Determine the [X, Y] coordinate at the center of the cell enclosing the given text.  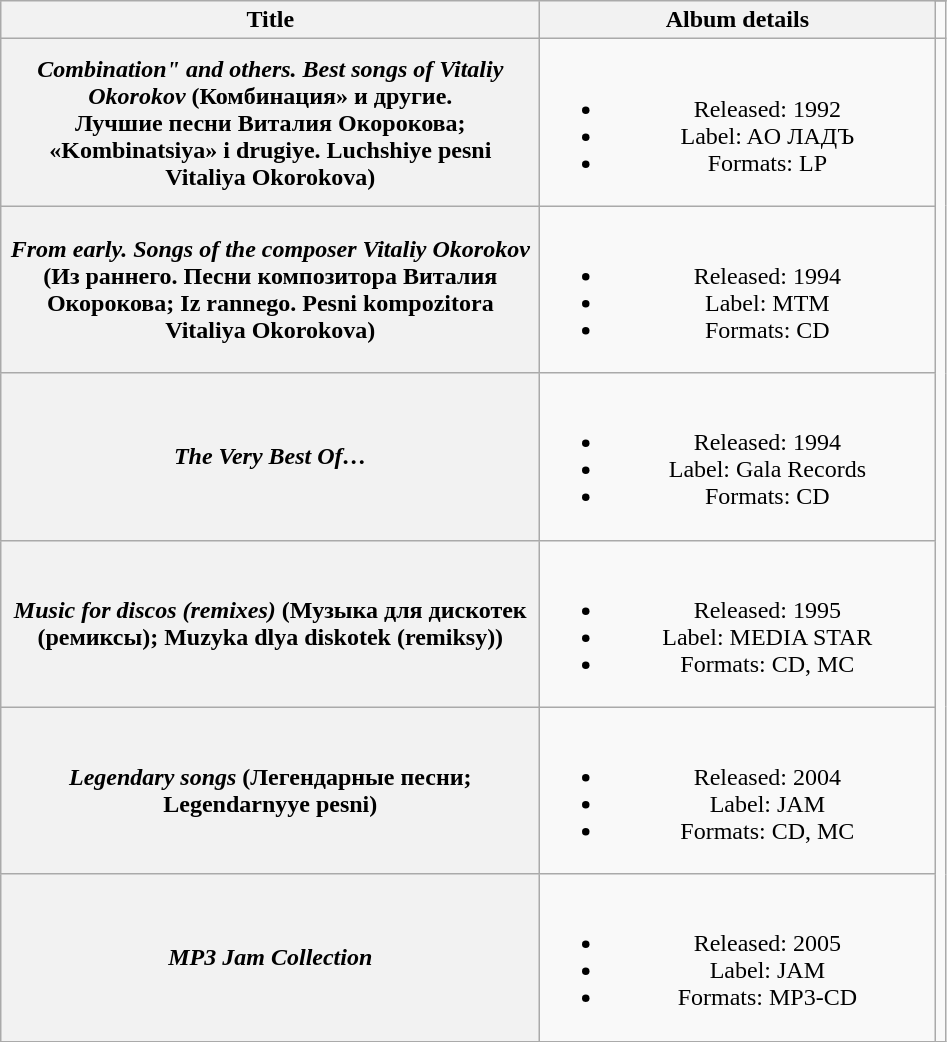
Released: 1994 Label: MTMFormats: CD [738, 290]
MP3 Jam Collection [270, 958]
Released: 1994 Label: Gala RecordsFormats: CD [738, 456]
Legendary songs (Легендарные песни; Legendarnyye pesni) [270, 790]
The Very Best Of… [270, 456]
Title [270, 20]
Released: 1995 Label: MEDIA STARFormats: CD, MC [738, 624]
Album details [738, 20]
Music for discos (remixes) (Музыка для дискотек (ремиксы); Muzyka dlya diskotek (remiksy)) [270, 624]
Released: 2005 Label: JAMFormats: MP3-CD [738, 958]
Released: 1992 Label: AO ЛАДЪFormats: LP [738, 122]
Released: 2004 Label: JAMFormats: CD, MC [738, 790]
